Pinpoint the cell where the given text exists, returning its [X, Y] midpoint coordinate. 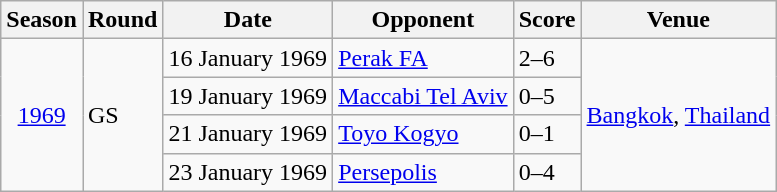
Season [42, 20]
2–6 [547, 58]
Maccabi Tel Aviv [423, 96]
GS [122, 115]
Persepolis [423, 172]
1969 [42, 115]
Opponent [423, 20]
Bangkok, Thailand [678, 115]
0–1 [547, 134]
16 January 1969 [248, 58]
0–4 [547, 172]
21 January 1969 [248, 134]
Venue [678, 20]
Toyo Kogyo [423, 134]
23 January 1969 [248, 172]
Score [547, 20]
Round [122, 20]
Perak FA [423, 58]
0–5 [547, 96]
Date [248, 20]
19 January 1969 [248, 96]
